For the text-containing cell, return its midpoint in (X, Y) coordinate format. 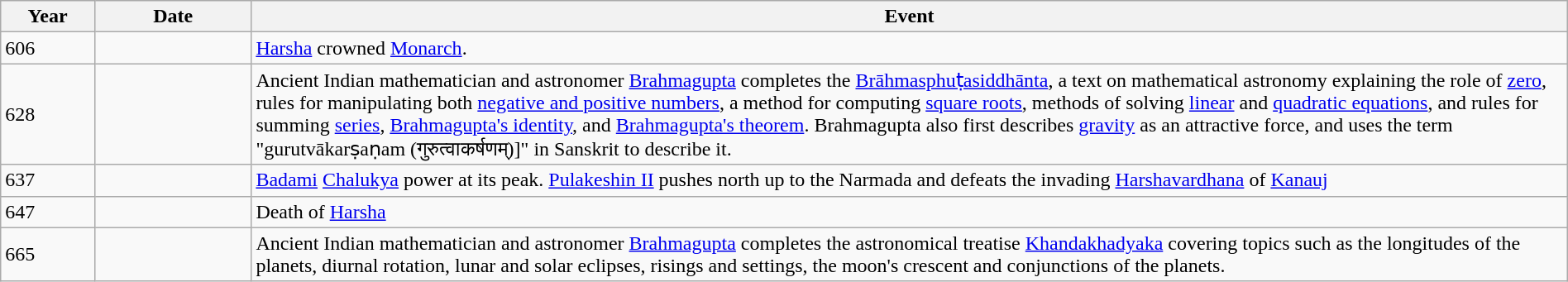
606 (48, 48)
Event (910, 17)
665 (48, 255)
637 (48, 180)
647 (48, 212)
Harsha crowned Monarch. (910, 48)
628 (48, 114)
Year (48, 17)
Badami Chalukya power at its peak. Pulakeshin II pushes north up to the Narmada and defeats the invading Harshavardhana of Kanauj (910, 180)
Date (172, 17)
Death of Harsha (910, 212)
